Search for the cell housing the specified text and yield its [X, Y] center coordinate. 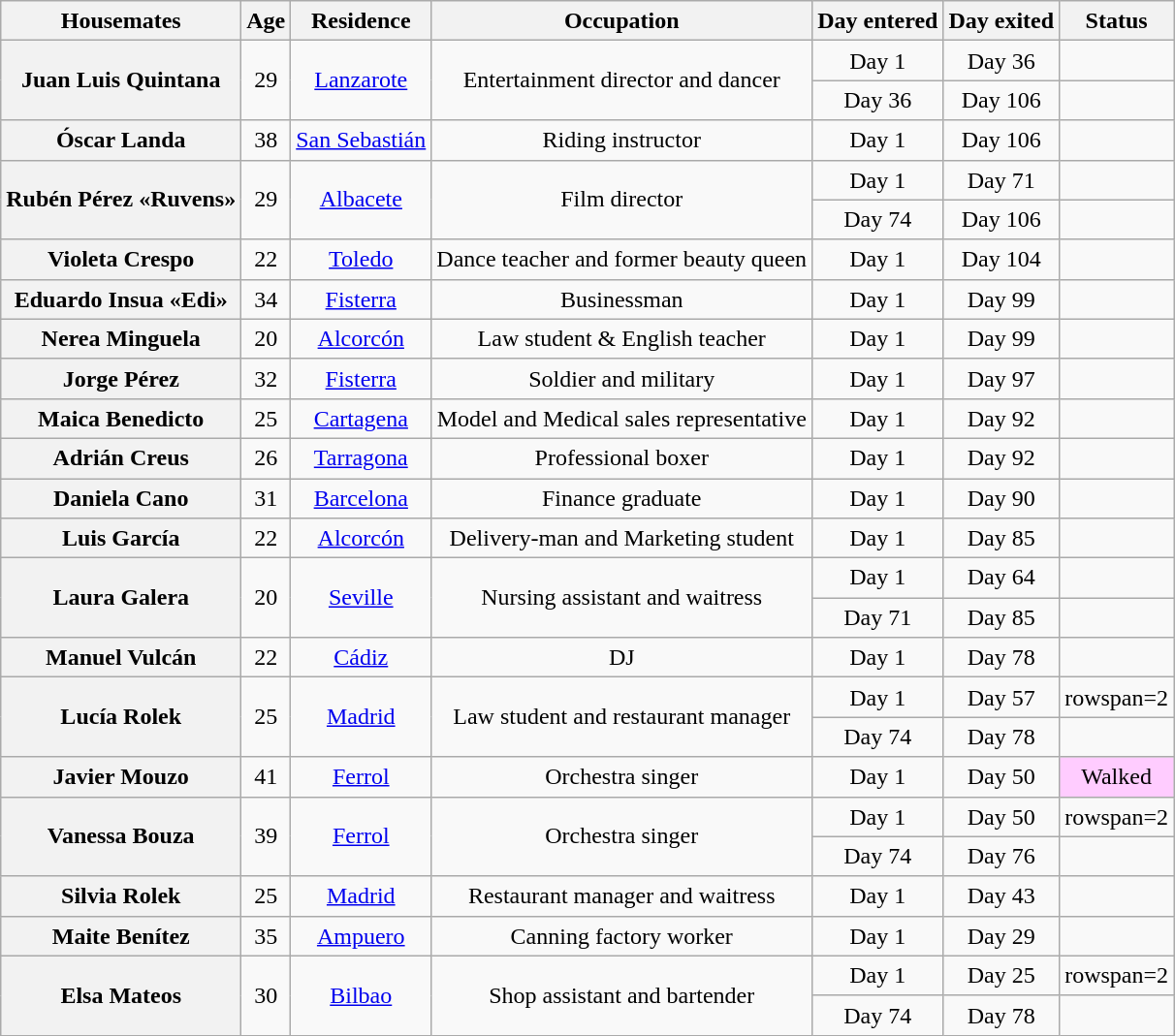
Occupation [622, 21]
38 [266, 140]
Albacete [361, 200]
Day entered [878, 21]
Law student & English teacher [622, 339]
Entertainment director and dancer [622, 80]
Vanessa Bouza [121, 836]
Maica Benedicto [121, 419]
Day 104 [1001, 260]
Bilbao [361, 995]
Delivery-man and Marketing student [622, 539]
Day 57 [1001, 698]
Manuel Vulcán [121, 657]
Luis García [121, 539]
Óscar Landa [121, 140]
Tarragona [361, 457]
Nursing assistant and waitress [622, 598]
Day exited [1001, 21]
Day 25 [1001, 975]
Businessman [622, 298]
Lanzarote [361, 80]
Adrián Creus [121, 457]
Eduardo Insua «Edi» [121, 298]
Cartagena [361, 419]
DJ [622, 657]
Professional boxer [622, 457]
Cádiz [361, 657]
Lucía Rolek [121, 717]
Dance teacher and former beauty queen [622, 260]
Seville [361, 598]
Rubén Pérez «Ruvens» [121, 200]
Javier Mouzo [121, 777]
Day 43 [1001, 895]
Riding instructor [622, 140]
Day 29 [1001, 936]
Silvia Rolek [121, 895]
Status [1117, 21]
Restaurant manager and waitress [622, 895]
Ampuero [361, 936]
Jorge Pérez [121, 378]
Barcelona [361, 498]
35 [266, 936]
Shop assistant and bartender [622, 995]
34 [266, 298]
Model and Medical sales representative [622, 419]
Maite Benítez [121, 936]
Canning factory worker [622, 936]
Laura Galera [121, 598]
Toledo [361, 260]
Daniela Cano [121, 498]
Nerea Minguela [121, 339]
Day 97 [1001, 378]
26 [266, 457]
Soldier and military [622, 378]
Finance graduate [622, 498]
31 [266, 498]
San Sebastián [361, 140]
Juan Luis Quintana [121, 80]
Walked [1117, 777]
Day 76 [1001, 857]
30 [266, 995]
Housemates [121, 21]
32 [266, 378]
Day 64 [1001, 578]
Violeta Crespo [121, 260]
Day 90 [1001, 498]
Film director [622, 200]
Elsa Mateos [121, 995]
Age [266, 21]
41 [266, 777]
39 [266, 836]
Law student and restaurant manager [622, 717]
Residence [361, 21]
